Identify which cell holds the provided text, then report its (X, Y) central coordinate. 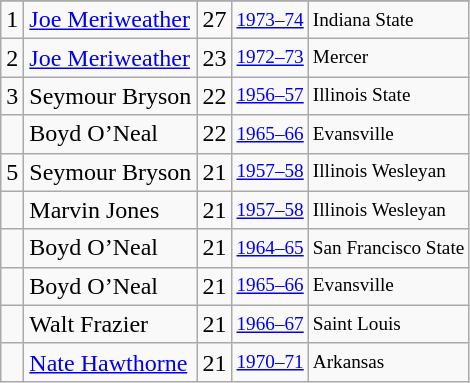
27 (214, 20)
23 (214, 58)
Arkansas (388, 362)
1970–71 (270, 362)
3 (12, 96)
Walt Frazier (110, 324)
Saint Louis (388, 324)
1964–65 (270, 248)
Illinois State (388, 96)
Mercer (388, 58)
1973–74 (270, 20)
1956–57 (270, 96)
1966–67 (270, 324)
Nate Hawthorne (110, 362)
2 (12, 58)
Marvin Jones (110, 210)
1 (12, 20)
1972–73 (270, 58)
San Francisco State (388, 248)
Indiana State (388, 20)
5 (12, 172)
